Pinpoint the cell where the given text exists, returning its [X, Y] midpoint coordinate. 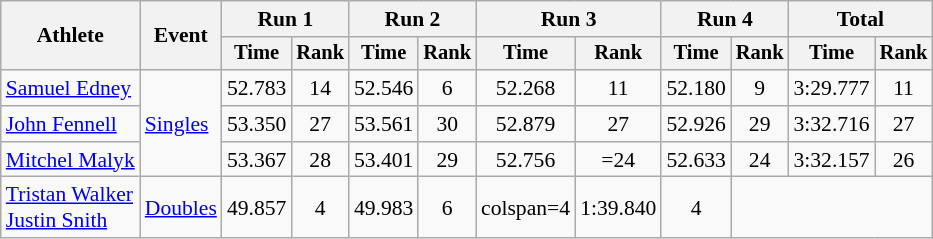
52.268 [526, 88]
52.180 [696, 88]
Mitchel Malyk [70, 160]
3:29.777 [831, 88]
52.879 [526, 124]
Event [181, 36]
28 [320, 160]
Samuel Edney [70, 88]
53.561 [384, 124]
53.367 [256, 160]
52.926 [696, 124]
3:32.716 [831, 124]
Doubles [181, 208]
Singles [181, 124]
Run 2 [412, 19]
52.756 [526, 160]
30 [447, 124]
14 [320, 88]
1:39.840 [618, 208]
Run 4 [724, 19]
49.983 [384, 208]
Total [860, 19]
52.546 [384, 88]
52.633 [696, 160]
=24 [618, 160]
52.783 [256, 88]
53.350 [256, 124]
Athlete [70, 36]
Tristan WalkerJustin Snith [70, 208]
John Fennell [70, 124]
24 [760, 160]
49.857 [256, 208]
Run 3 [568, 19]
53.401 [384, 160]
colspan=4 [526, 208]
Run 1 [286, 19]
3:32.157 [831, 160]
9 [760, 88]
26 [904, 160]
